Determine the [X, Y] coordinate at the center of the cell enclosing the given text.  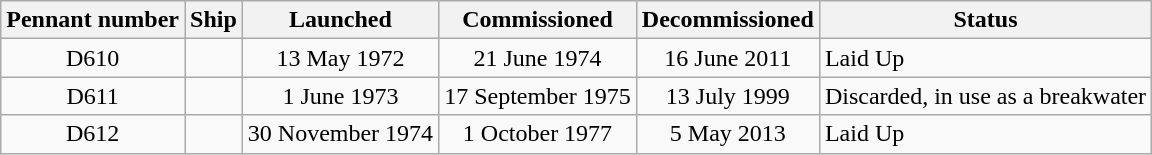
Launched [340, 20]
D612 [93, 134]
13 July 1999 [728, 96]
Ship [213, 20]
Status [985, 20]
Pennant number [93, 20]
Decommissioned [728, 20]
1 October 1977 [538, 134]
D611 [93, 96]
1 June 1973 [340, 96]
5 May 2013 [728, 134]
D610 [93, 58]
16 June 2011 [728, 58]
13 May 1972 [340, 58]
Commissioned [538, 20]
17 September 1975 [538, 96]
Discarded, in use as a breakwater [985, 96]
21 June 1974 [538, 58]
30 November 1974 [340, 134]
